Search for the cell housing the specified text and yield its (x, y) center coordinate. 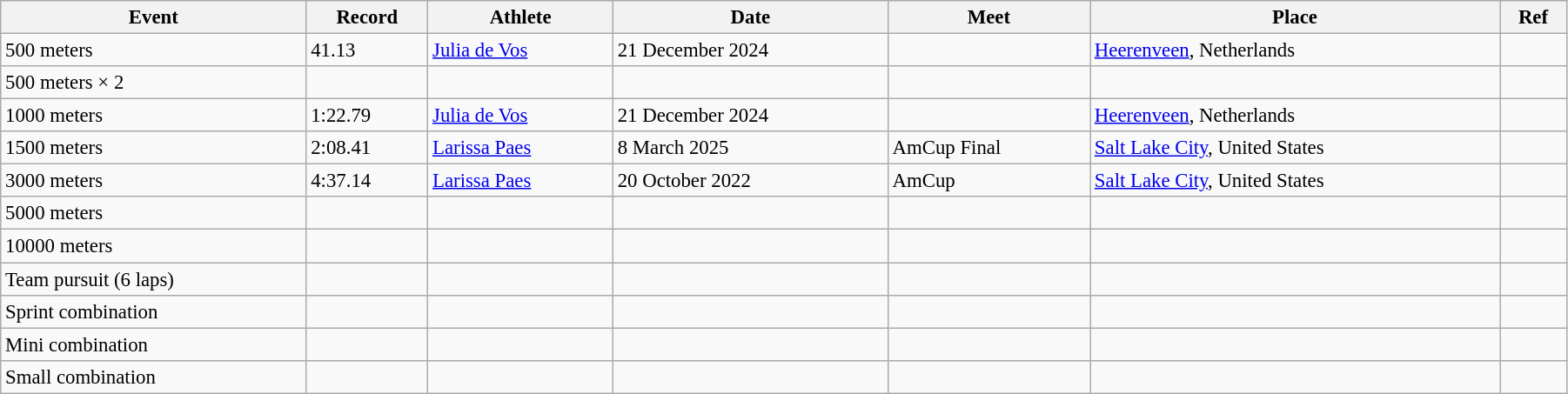
1:22.79 (367, 116)
2:08.41 (367, 148)
Small combination (153, 377)
AmCup (988, 181)
1000 meters (153, 116)
Event (153, 17)
10000 meters (153, 246)
500 meters (153, 50)
AmCup Final (988, 148)
500 meters × 2 (153, 83)
1500 meters (153, 148)
Team pursuit (6 laps) (153, 279)
4:37.14 (367, 181)
5000 meters (153, 213)
Athlete (520, 17)
Ref (1533, 17)
Place (1295, 17)
3000 meters (153, 181)
Sprint combination (153, 311)
41.13 (367, 50)
20 October 2022 (750, 181)
Mini combination (153, 344)
Record (367, 17)
8 March 2025 (750, 148)
Meet (988, 17)
Date (750, 17)
